Output the [x, y] coordinate of the center of the cell containing the given text.  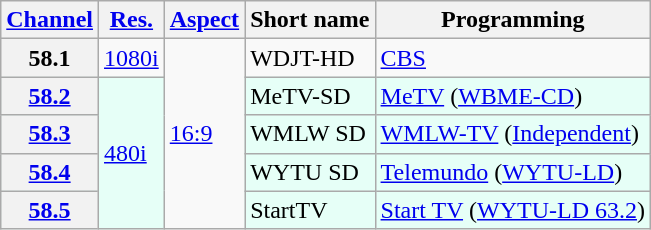
WYTU SD [310, 172]
StartTV [310, 210]
Channel [50, 20]
Res. [132, 20]
1080i [132, 58]
MeTV (WBME-CD) [512, 96]
WDJT-HD [310, 58]
Start TV (WYTU-LD 63.2) [512, 210]
Telemundo (WYTU-LD) [512, 172]
Programming [512, 20]
16:9 [204, 134]
WMLW SD [310, 134]
CBS [512, 58]
Aspect [204, 20]
MeTV-SD [310, 96]
WMLW-TV (Independent) [512, 134]
58.4 [50, 172]
Short name [310, 20]
58.2 [50, 96]
58.1 [50, 58]
58.5 [50, 210]
58.3 [50, 134]
480i [132, 153]
